Search for the cell housing the specified text and yield its (x, y) center coordinate. 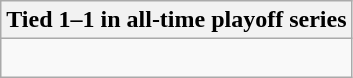
Tied 1–1 in all-time playoff series (176, 20)
